Provide the (X, Y) coordinate of the cell's center where the given text is located.  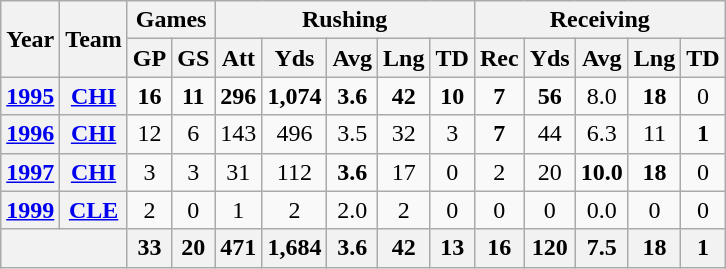
496 (294, 134)
6 (194, 134)
1996 (30, 134)
8.0 (602, 96)
471 (238, 248)
143 (238, 134)
Team (94, 39)
CLE (94, 210)
17 (404, 172)
1,074 (294, 96)
Att (238, 58)
1999 (30, 210)
Rushing (345, 20)
Rec (499, 58)
13 (452, 248)
120 (550, 248)
GS (194, 58)
Receiving (600, 20)
1995 (30, 96)
56 (550, 96)
10 (452, 96)
2.0 (352, 210)
44 (550, 134)
7.5 (602, 248)
33 (149, 248)
296 (238, 96)
112 (294, 172)
3.5 (352, 134)
12 (149, 134)
31 (238, 172)
1,684 (294, 248)
1997 (30, 172)
0.0 (602, 210)
32 (404, 134)
GP (149, 58)
6.3 (602, 134)
Games (170, 20)
Year (30, 39)
10.0 (602, 172)
